Return the (x, y) coordinate for the center point of the cell that contains the specified text.  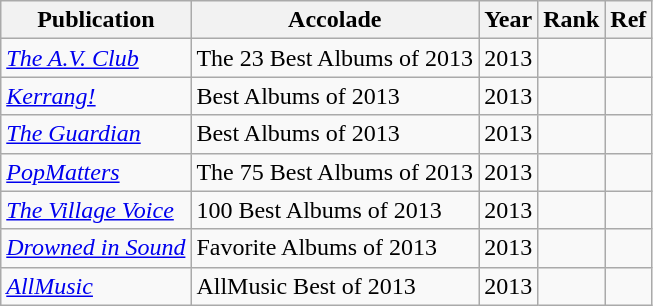
PopMatters (96, 172)
AllMusic (96, 286)
Year (508, 20)
Publication (96, 20)
Rank (572, 20)
100 Best Albums of 2013 (335, 210)
Ref (628, 20)
The 23 Best Albums of 2013 (335, 58)
The A.V. Club (96, 58)
The 75 Best Albums of 2013 (335, 172)
Kerrang! (96, 96)
AllMusic Best of 2013 (335, 286)
Accolade (335, 20)
The Guardian (96, 134)
The Village Voice (96, 210)
Favorite Albums of 2013 (335, 248)
Drowned in Sound (96, 248)
